For the text-containing cell, return its midpoint in (x, y) coordinate format. 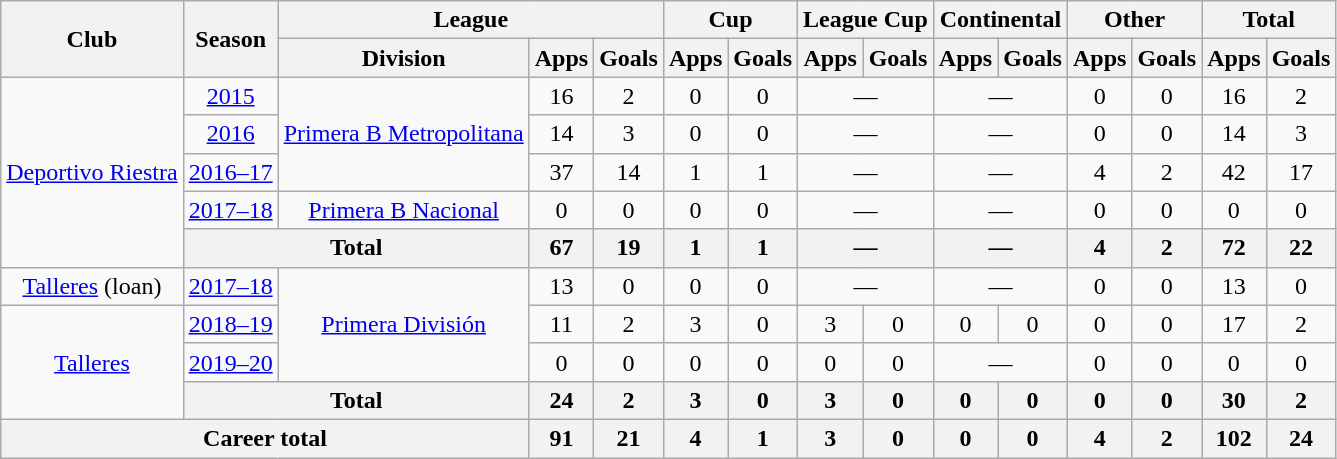
30 (1234, 400)
11 (561, 324)
2015 (230, 96)
2016–17 (230, 172)
Cup (730, 20)
Career total (265, 438)
67 (561, 248)
League Cup (866, 20)
Club (92, 39)
72 (1234, 248)
21 (629, 438)
Primera División (404, 324)
Talleres (loan) (92, 286)
2019–20 (230, 362)
22 (1301, 248)
19 (629, 248)
Continental (1000, 20)
Division (404, 58)
Deportivo Riestra (92, 172)
Talleres (92, 362)
Season (230, 39)
Primera B Metropolitana (404, 134)
League (470, 20)
102 (1234, 438)
Other (1134, 20)
2016 (230, 134)
91 (561, 438)
37 (561, 172)
Primera B Nacional (404, 210)
42 (1234, 172)
2018–19 (230, 324)
